Detect which cell encompasses the target text, then output its (X, Y) center coordinate. 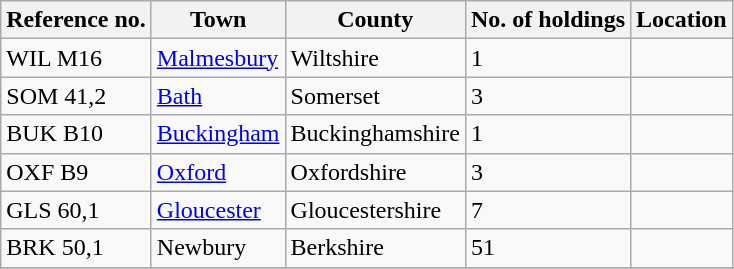
Malmesbury (218, 58)
Somerset (375, 96)
Bath (218, 96)
Buckinghamshire (375, 134)
Newbury (218, 248)
Oxford (218, 172)
BRK 50,1 (76, 248)
County (375, 20)
Wiltshire (375, 58)
Gloucester (218, 210)
No. of holdings (548, 20)
Location (682, 20)
Berkshire (375, 248)
Buckingham (218, 134)
BUK B10 (76, 134)
Town (218, 20)
Gloucestershire (375, 210)
Reference no. (76, 20)
51 (548, 248)
GLS 60,1 (76, 210)
7 (548, 210)
Oxfordshire (375, 172)
OXF B9 (76, 172)
WIL M16 (76, 58)
SOM 41,2 (76, 96)
